Find where the given text appears and provide that cell's center as [x, y] coordinate. 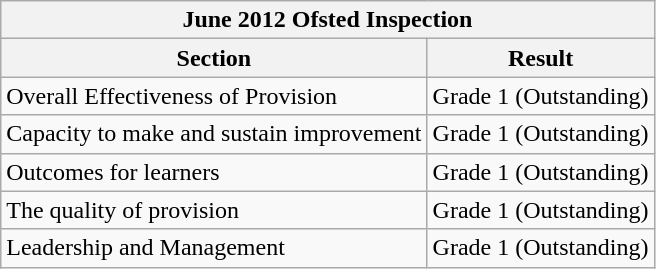
June 2012 Ofsted Inspection [328, 20]
The quality of provision [214, 210]
Overall Effectiveness of Provision [214, 96]
Capacity to make and sustain improvement [214, 134]
Result [540, 58]
Leadership and Management [214, 248]
Section [214, 58]
Outcomes for learners [214, 172]
